Scan for the cell matching the given text and deliver its [X, Y] coordinate at center. 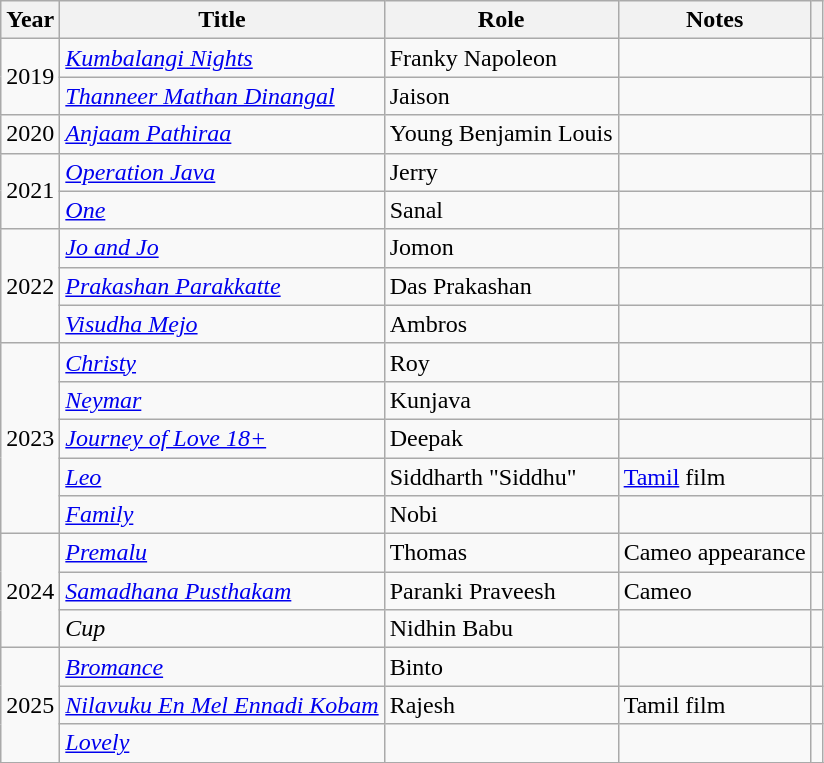
Roy [501, 362]
Franky Napoleon [501, 58]
2023 [30, 438]
2022 [30, 286]
Bromance [222, 667]
Siddharth "Siddhu" [501, 477]
Binto [501, 667]
Thomas [501, 553]
Role [501, 20]
Notes [714, 20]
Kunjava [501, 400]
Samadhana Pusthakam [222, 591]
Cameo [714, 591]
Family [222, 515]
Das Prakashan [501, 286]
Cameo appearance [714, 553]
2020 [30, 134]
Paranki Praveesh [501, 591]
Nobi [501, 515]
Nidhin Babu [501, 629]
Year [30, 20]
Ambros [501, 324]
Kumbalangi Nights [222, 58]
Rajesh [501, 705]
Cup [222, 629]
2025 [30, 705]
Deepak [501, 438]
Jo and Jo [222, 248]
Title [222, 20]
Christy [222, 362]
Anjaam Pathiraa [222, 134]
Leo [222, 477]
Young Benjamin Louis [501, 134]
2024 [30, 591]
Nilavuku En Mel Ennadi Kobam [222, 705]
Neymar [222, 400]
2021 [30, 191]
Sanal [501, 210]
Journey of Love 18+ [222, 438]
Operation Java [222, 172]
Jaison [501, 96]
Visudha Mejo [222, 324]
2019 [30, 77]
Prakashan Parakkatte [222, 286]
Jomon [501, 248]
Lovely [222, 743]
Jerry [501, 172]
Thanneer Mathan Dinangal [222, 96]
One [222, 210]
Premalu [222, 553]
